Scan for the cell matching the given text and deliver its [x, y] coordinate at center. 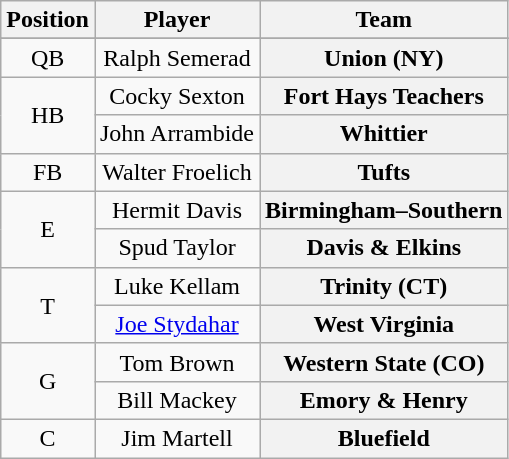
QB [48, 58]
Jim Martell [176, 438]
Birmingham–Southern [384, 210]
G [48, 381]
Fort Hays Teachers [384, 96]
Cocky Sexton [176, 96]
Whittier [384, 134]
HB [48, 115]
Ralph Semerad [176, 58]
Trinity (CT) [384, 286]
Davis & Elkins [384, 248]
C [48, 438]
Bluefield [384, 438]
T [48, 305]
E [48, 229]
FB [48, 172]
Team [384, 20]
Joe Stydahar [176, 324]
Western State (CO) [384, 362]
Emory & Henry [384, 400]
Bill Mackey [176, 400]
Player [176, 20]
Tom Brown [176, 362]
West Virginia [384, 324]
Luke Kellam [176, 286]
Spud Taylor [176, 248]
Tufts [384, 172]
John Arrambide [176, 134]
Union (NY) [384, 58]
Position [48, 20]
Walter Froelich [176, 172]
Hermit Davis [176, 210]
